Scan for the cell matching the given text and deliver its (x, y) coordinate at center. 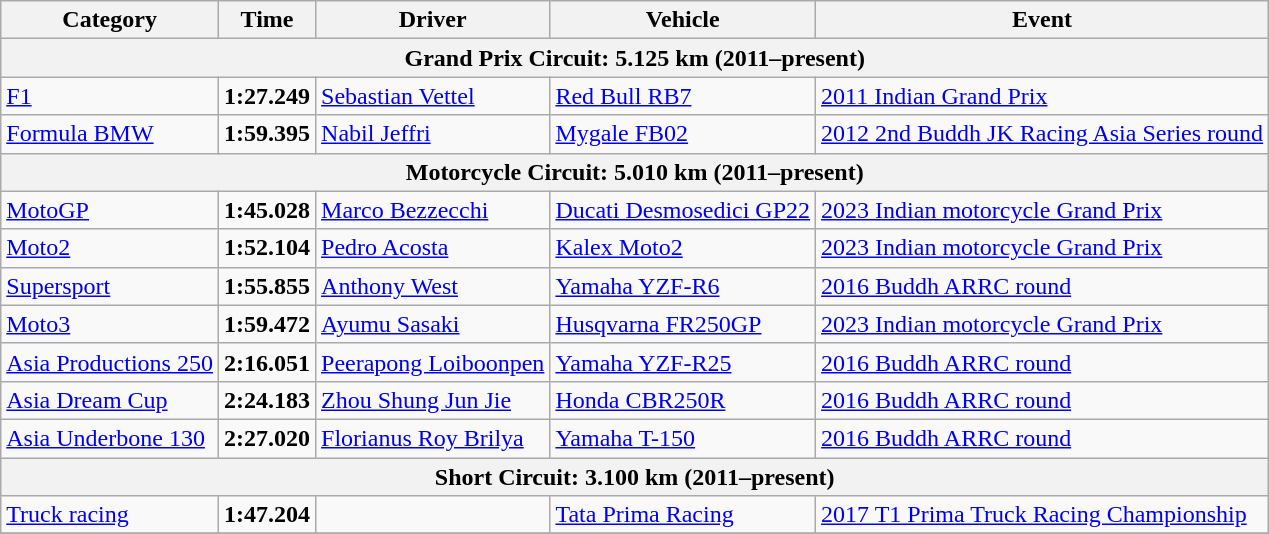
Yamaha YZF-R25 (683, 362)
Truck racing (110, 515)
Ducati Desmosedici GP22 (683, 210)
Asia Underbone 130 (110, 438)
Peerapong Loiboonpen (433, 362)
1:59.395 (266, 134)
1:27.249 (266, 96)
Sebastian Vettel (433, 96)
Yamaha YZF-R6 (683, 286)
Mygale FB02 (683, 134)
Asia Productions 250 (110, 362)
1:52.104 (266, 248)
Short Circuit: 3.100 km (2011–present) (635, 477)
Tata Prima Racing (683, 515)
Vehicle (683, 20)
Ayumu Sasaki (433, 324)
Grand Prix Circuit: 5.125 km (2011–present) (635, 58)
2:27.020 (266, 438)
Florianus Roy Brilya (433, 438)
Yamaha T-150 (683, 438)
1:59.472 (266, 324)
2017 T1 Prima Truck Racing Championship (1042, 515)
2:24.183 (266, 400)
Honda CBR250R (683, 400)
2012 2nd Buddh JK Racing Asia Series round (1042, 134)
Motorcycle Circuit: 5.010 km (2011–present) (635, 172)
Formula BMW (110, 134)
1:47.204 (266, 515)
2:16.051 (266, 362)
Supersport (110, 286)
Pedro Acosta (433, 248)
Time (266, 20)
Category (110, 20)
Husqvarna FR250GP (683, 324)
Zhou Shung Jun Jie (433, 400)
Asia Dream Cup (110, 400)
1:55.855 (266, 286)
Red Bull RB7 (683, 96)
F1 (110, 96)
Event (1042, 20)
Moto2 (110, 248)
Kalex Moto2 (683, 248)
Driver (433, 20)
2011 Indian Grand Prix (1042, 96)
MotoGP (110, 210)
Moto3 (110, 324)
Marco Bezzecchi (433, 210)
Anthony West (433, 286)
1:45.028 (266, 210)
Nabil Jeffri (433, 134)
